Locate the cell with the specified text and output its [x, y] center coordinate. 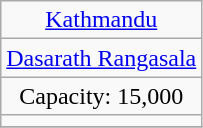
Capacity: 15,000 [102, 96]
Dasarath Rangasala [102, 58]
Kathmandu [102, 20]
